Return the (X, Y) coordinate for the center point of the cell that contains the specified text.  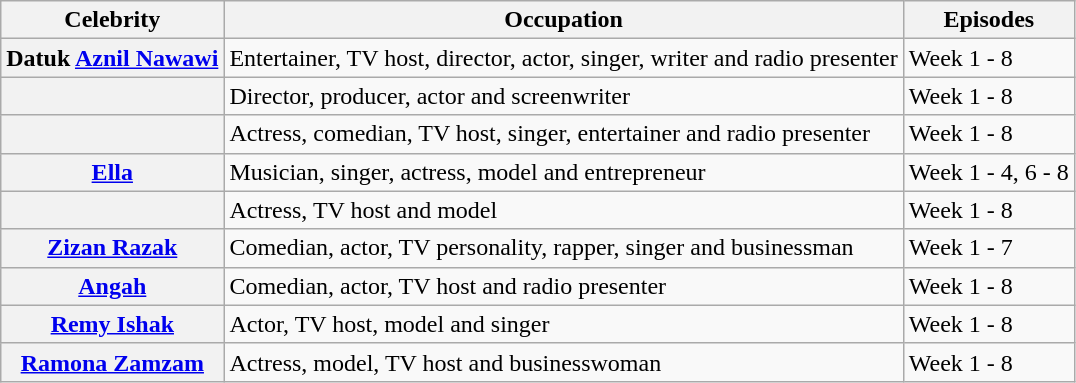
Episodes (988, 20)
Musician, singer, actress, model and entrepreneur (564, 172)
Actress, comedian, TV host, singer, entertainer and radio presenter (564, 134)
Actress, TV host and model (564, 210)
Zizan Razak (112, 248)
Comedian, actor, TV host and radio presenter (564, 286)
Actress, model, TV host and businesswoman (564, 362)
Angah (112, 286)
Director, producer, actor and screenwriter (564, 96)
Week 1 - 7 (988, 248)
Comedian, actor, TV personality, rapper, singer and businessman (564, 248)
Actor, TV host, model and singer (564, 324)
Celebrity (112, 20)
Ella (112, 172)
Ramona Zamzam (112, 362)
Remy Ishak (112, 324)
Occupation (564, 20)
Datuk Aznil Nawawi (112, 58)
Entertainer, TV host, director, actor, singer, writer and radio presenter (564, 58)
Week 1 - 4, 6 - 8 (988, 172)
